Return the [x, y] coordinate for the center point of the cell that contains the specified text.  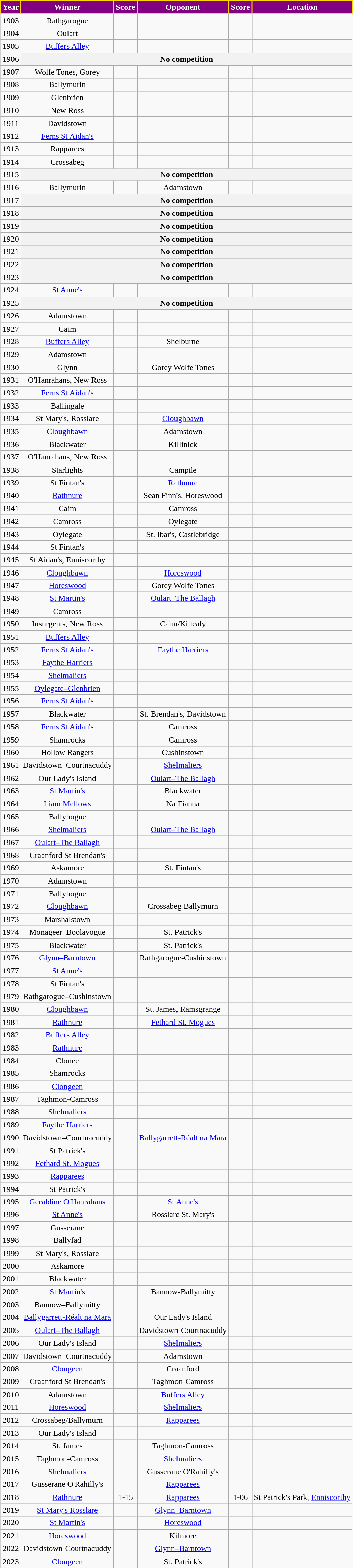
Wolfe Tones, Gorey [67, 72]
Killinick [183, 444]
2009 [11, 1381]
1999 [11, 1253]
2003 [11, 1305]
1907 [11, 72]
Rathgarogue-Cushinstown [183, 958]
1-15 [126, 1497]
1995 [11, 1202]
1959 [11, 739]
1961 [11, 765]
1913 [11, 149]
Bannow–Ballymitty [67, 1305]
2012 [11, 1420]
2008 [11, 1369]
Na Fianna [183, 804]
1914 [11, 162]
1992 [11, 1163]
2015 [11, 1459]
1941 [11, 508]
1933 [11, 406]
2017 [11, 1484]
2010 [11, 1394]
1912 [11, 136]
1935 [11, 431]
Oylegate–Glenbrien [67, 688]
1908 [11, 85]
1969 [11, 868]
Crossabeg [67, 162]
Campile [183, 470]
1927 [11, 329]
1932 [11, 393]
Glenbrien [67, 97]
1991 [11, 1150]
1940 [11, 496]
St Aidan's, Enniscorthy [67, 560]
2002 [11, 1292]
1916 [11, 188]
1-06 [240, 1497]
1942 [11, 521]
1998 [11, 1240]
Crossabeg/Ballymurn [67, 1420]
1910 [11, 110]
Rathgarogue [67, 20]
1985 [11, 1073]
Cushinstown [183, 752]
Rathgarogue–Cushinstown [67, 997]
1925 [11, 303]
1905 [11, 46]
1970 [11, 881]
St Mary's Rosslare [67, 1510]
1994 [11, 1189]
1978 [11, 983]
New Ross [67, 110]
1945 [11, 560]
2000 [11, 1266]
1947 [11, 586]
St. James, Ramsgrange [183, 1009]
1971 [11, 894]
1938 [11, 470]
1950 [11, 624]
1937 [11, 457]
1929 [11, 354]
Oulart [67, 33]
1953 [11, 663]
2019 [11, 1510]
2001 [11, 1279]
1982 [11, 1035]
2007 [11, 1356]
1987 [11, 1099]
1960 [11, 752]
1903 [11, 20]
1954 [11, 675]
1923 [11, 277]
2011 [11, 1407]
Year [11, 7]
1922 [11, 264]
1993 [11, 1176]
Kilmore [183, 1536]
1926 [11, 316]
2014 [11, 1446]
1957 [11, 714]
2020 [11, 1523]
1948 [11, 598]
Location [302, 7]
2018 [11, 1497]
Insurgents, New Ross [67, 624]
1944 [11, 547]
1988 [11, 1112]
1928 [11, 341]
Bannow-Ballymitty [183, 1292]
1975 [11, 945]
1972 [11, 906]
1920 [11, 239]
1917 [11, 200]
2016 [11, 1472]
1951 [11, 637]
1952 [11, 650]
1981 [11, 1022]
1943 [11, 534]
Caim/Kiltealy [183, 624]
2013 [11, 1433]
1977 [11, 971]
1946 [11, 572]
Opponent [183, 7]
Liam Mellows [67, 804]
1979 [11, 997]
1983 [11, 1048]
2021 [11, 1536]
1956 [11, 701]
1924 [11, 290]
1967 [11, 842]
1930 [11, 367]
1919 [11, 226]
Shelburne [183, 341]
1918 [11, 213]
1911 [11, 123]
1964 [11, 804]
Hollow Rangers [67, 752]
Geraldine O'Hanrahans [67, 1202]
Clonee [67, 1061]
St Patrick's Park, Enniscorthy [302, 1497]
Starlights [67, 470]
Davidstown [67, 123]
2006 [11, 1343]
1931 [11, 380]
St. Brendan's, Davidstown [183, 714]
1949 [11, 611]
St. Fintan's [183, 868]
1965 [11, 817]
Craanford [183, 1369]
1958 [11, 727]
1906 [11, 59]
2023 [11, 1561]
Marshalstown [67, 919]
1909 [11, 97]
Gusserane [67, 1228]
1939 [11, 483]
2022 [11, 1548]
1921 [11, 252]
1936 [11, 444]
1973 [11, 919]
Crossabeg Ballymurn [183, 906]
1963 [11, 791]
Monageer–Boolavogue [67, 932]
Sean Finn's, Horeswood [183, 496]
1904 [11, 33]
Ballingale [67, 406]
1976 [11, 958]
1984 [11, 1061]
1996 [11, 1215]
1934 [11, 419]
Ballyfad [67, 1240]
1997 [11, 1228]
Glynn [67, 367]
1986 [11, 1086]
1989 [11, 1125]
1966 [11, 830]
1990 [11, 1138]
1962 [11, 778]
1955 [11, 688]
2005 [11, 1330]
Rosslare St. Mary's [183, 1215]
Winner [67, 7]
1974 [11, 932]
2004 [11, 1317]
1968 [11, 855]
St. Ibar's, Castlebridge [183, 534]
St. James [67, 1446]
1915 [11, 175]
1980 [11, 1009]
